Determine the [X, Y] coordinate at the center of the cell enclosing the given text.  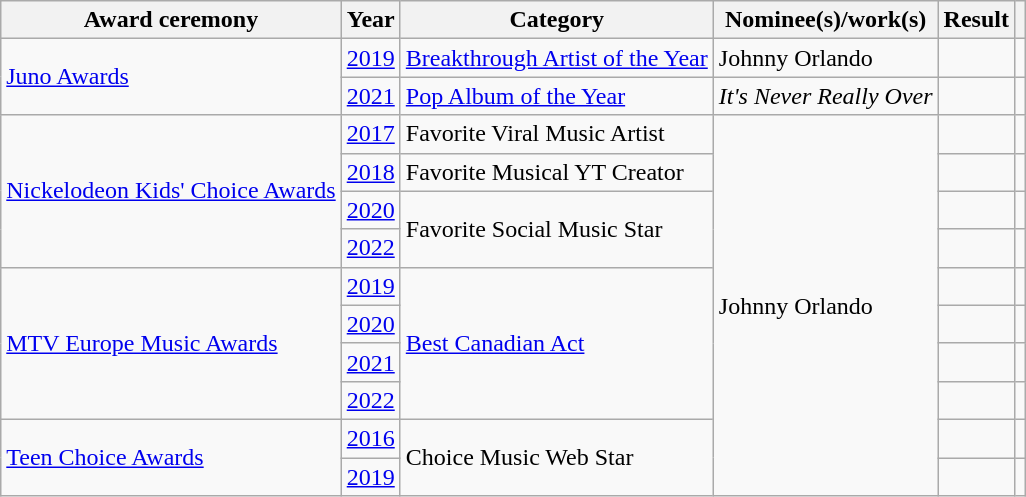
It's Never Really Over [826, 96]
Juno Awards [171, 77]
2016 [370, 438]
Best Canadian Act [556, 343]
Nickelodeon Kids' Choice Awards [171, 191]
Nominee(s)/work(s) [826, 20]
Result [976, 20]
Favorite Viral Music Artist [556, 134]
Choice Music Web Star [556, 457]
Year [370, 20]
Favorite Social Music Star [556, 229]
Award ceremony [171, 20]
Breakthrough Artist of the Year [556, 58]
Category [556, 20]
2018 [370, 172]
2017 [370, 134]
Pop Album of the Year [556, 96]
Teen Choice Awards [171, 457]
Favorite Musical YT Creator [556, 172]
MTV Europe Music Awards [171, 343]
